Capture the cell that displays the provided text and extract its [x, y] central coordinate. 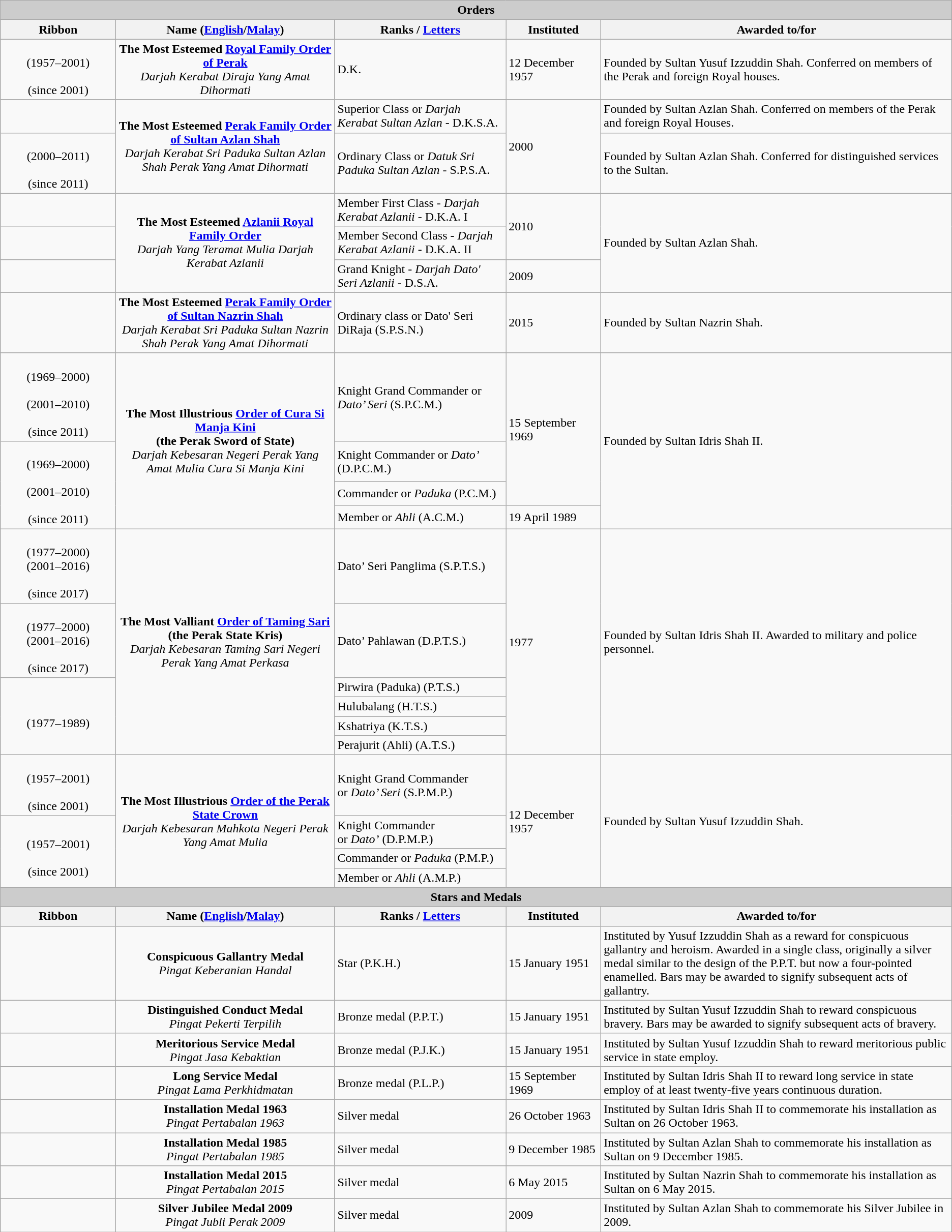
The Most Esteemed Perak Family Order of Sultan Nazrin Shah Darjah Kerabat Sri Paduka Sultan Nazrin Shah Perak Yang Amat Dihormati [225, 322]
Knight Grand Commander or Dato’ Seri (S.P.M.P.) [420, 785]
Commander or Paduka (P.M.P.) [420, 858]
6 May 2015 [553, 1183]
Founded by Sultan Idris Shah II. [777, 441]
Founded by Sultan Yusuf Izzuddin Shah. Conferred on members of the Perak and foreign Royal houses. [777, 69]
Perajurit (Ahli) (A.T.S.) [420, 745]
Dato’ Seri Panglima (S.P.T.S.) [420, 566]
(2000–2011) (since 2011) [58, 163]
Founded by Sultan Yusuf Izzuddin Shah. [777, 821]
The Most Illustrious Order of Cura Si Manja Kini (the Perak Sword of State) Darjah Kebesaran Negeri Perak Yang Amat Mulia Cura Si Manja Kini [225, 441]
Commander or Paduka (P.C.M.) [420, 493]
Instituted by Sultan Idris Shah II to reward long service in state employ of at least twenty-five years continuous duration. [777, 1083]
Founded by Sultan Azlan Shah. Conferred on members of the Perak and foreign Royal Houses. [777, 116]
Bronze medal (P.J.K.) [420, 1049]
Pirwira (Paduka) (P.T.S.) [420, 687]
Instituted by Sultan Azlan Shah to commemorate his Silver Jubilee in 2009. [777, 1215]
The Most Esteemed Royal Family Order of Perak Darjah Kerabat Diraja Yang Amat Dihormati [225, 69]
Instituted by Sultan Yusuf Izzuddin Shah to reward conspicuous bravery. Bars may be awarded to signify subsequent acts of bravery. [777, 1017]
The Most Esteemed Azlanii Royal Family Order Darjah Yang Teramat Mulia Darjah Kerabat Azlanii [225, 243]
Kshatriya (K.T.S.) [420, 726]
D.K. [420, 69]
Instituted by Sultan Yusuf Izzuddin Shah to reward meritorious public service in state employ. [777, 1049]
Member or Ahli (A.C.M.) [420, 518]
Distinguished Conduct Medal Pingat Pekerti Terpilih [225, 1017]
Meritorious Service Medal Pingat Jasa Kebaktian [225, 1049]
Hulubalang (H.T.S.) [420, 707]
Long Service Medal Pingat Lama Perkhidmatan [225, 1083]
Conspicuous Gallantry Medal Pingat Keberanian Handal [225, 963]
Instituted by Sultan Azlan Shah to commemorate his installation as Sultan on 9 December 1985. [777, 1149]
Star (P.K.H.) [420, 963]
Knight Grand Commander or Dato’ Seri (S.P.C.M.) [420, 397]
1977 [553, 642]
Ordinary class or Dato' Seri DiRaja (S.P.S.N.) [420, 322]
19 April 1989 [553, 518]
Grand Knight - Darjah Dato' Seri Azlanii - D.S.A. [420, 276]
Dato’ Pahlawan (D.P.T.S.) [420, 640]
Founded by Sultan Idris Shah II. Awarded to military and police personnel. [777, 642]
Bronze medal (P.L.P.) [420, 1083]
9 December 1985 [553, 1149]
Founded by Sultan Azlan Shah. [777, 243]
(1977–1989) [58, 716]
Member First Class - Darjah Kerabat Azlanii - D.K.A. I [420, 209]
Stars and Medals [476, 897]
The Most Illustrious Order of the Perak State Crown Darjah Kebesaran Mahkota Negeri Perak Yang Amat Mulia [225, 821]
The Most Valliant Order of Taming Sari (the Perak State Kris) Darjah Kebesaran Taming Sari Negeri Perak Yang Amat Perkasa [225, 642]
Knight Commander or Dato’ (D.P.M.P.) [420, 832]
Knight Commander or Dato’ (D.P.C.M.) [420, 461]
26 October 1963 [553, 1116]
2010 [553, 226]
2000 [553, 146]
Bronze medal (P.P.T.) [420, 1017]
Founded by Sultan Nazrin Shah. [777, 322]
Orders [476, 10]
Installation Medal 1963 Pingat Pertabalan 1963 [225, 1116]
The Most Esteemed Perak Family Order of Sultan Azlan Shah Darjah Kerabat Sri Paduka Sultan Azlan Shah Perak Yang Amat Dihormati [225, 146]
Member or Ahli (A.M.P.) [420, 878]
Instituted by Sultan Idris Shah II to commemorate his installation as Sultan on 26 October 1963. [777, 1116]
Ordinary Class or Datuk Sri Paduka Sultan Azlan - S.P.S.A. [420, 163]
Installation Medal 1985 Pingat Pertabalan 1985 [225, 1149]
Member Second Class - Darjah Kerabat Azlanii - D.K.A. II [420, 243]
Instituted by Sultan Nazrin Shah to commemorate his installation as Sultan on 6 May 2015. [777, 1183]
Founded by Sultan Azlan Shah. Conferred for distinguished services to the Sultan. [777, 163]
Installation Medal 2015 Pingat Pertabalan 2015 [225, 1183]
Silver Jubilee Medal 2009 Pingat Jubli Perak 2009 [225, 1215]
2015 [553, 322]
Superior Class or Darjah Kerabat Sultan Azlan - D.K.S.A. [420, 116]
